From the cell containing the given text, extract its center point as [x, y] coordinate. 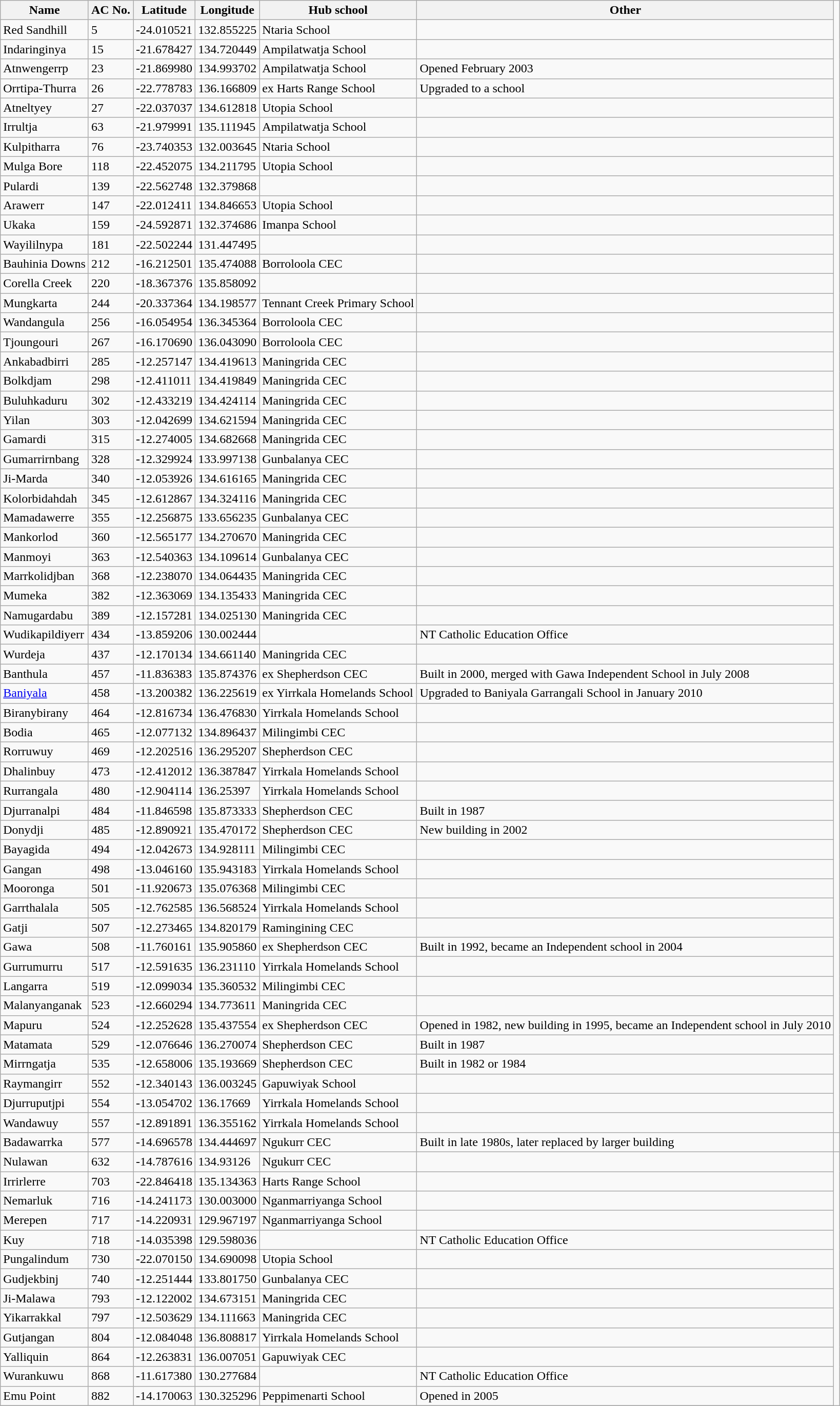
-21.678427 [164, 49]
134.198577 [228, 303]
-14.035398 [164, 1240]
Gumarrirnbang [45, 459]
267 [111, 342]
Malanyanganak [45, 1006]
133.997138 [228, 459]
-12.251444 [164, 1279]
Imanpa School [338, 225]
136.295207 [228, 752]
-14.220931 [164, 1220]
Nemarluk [45, 1201]
Upgraded to Baniyala Garrangali School in January 2010 [626, 693]
632 [111, 1161]
-12.503629 [164, 1318]
Wudikapildiyerr [45, 635]
Other [626, 10]
AC No. [111, 10]
Opened in 1982, new building in 1995, became an Independent school in July 2010 [626, 1025]
Ankabadbirri [45, 361]
-14.170063 [164, 1396]
Bodia [45, 732]
27 [111, 108]
134.846653 [228, 205]
552 [111, 1083]
-12.076646 [164, 1045]
Gawa [45, 947]
-14.241173 [164, 1201]
469 [111, 752]
5 [111, 30]
134.661140 [228, 654]
Red Sandhill [45, 30]
-22.778783 [164, 88]
Orrtipa-Thurra [45, 88]
136.345364 [228, 323]
244 [111, 303]
Irrultja [45, 127]
136.17669 [228, 1103]
212 [111, 264]
Biranybirany [45, 713]
345 [111, 498]
557 [111, 1122]
Peppimenarti School [338, 1396]
Langarra [45, 986]
136.387847 [228, 771]
Atneltyey [45, 108]
Wandangula [45, 323]
Irrirlerre [45, 1181]
135.905860 [228, 947]
Gamardi [45, 439]
-23.740353 [164, 147]
Gurrumurru [45, 967]
458 [111, 693]
134.682668 [228, 439]
Built in 1982 or 1984 [626, 1064]
Mankorlod [45, 537]
-12.077132 [164, 732]
135.858092 [228, 284]
Mamadawerre [45, 517]
147 [111, 205]
Upgraded to a school [626, 88]
Atnwengerrp [45, 69]
130.002444 [228, 635]
135.193669 [228, 1064]
-12.891891 [164, 1122]
-12.263831 [164, 1357]
Rorruwuy [45, 752]
118 [111, 166]
Namugardabu [45, 615]
Tjoungouri [45, 342]
130.325296 [228, 1396]
Built in 2000, merged with Gawa Independent School in July 2008 [626, 674]
-12.591635 [164, 967]
480 [111, 791]
Opened February 2003 [626, 69]
130.003000 [228, 1201]
134.211795 [228, 166]
519 [111, 986]
Hub school [338, 10]
864 [111, 1357]
135.076368 [228, 889]
505 [111, 908]
-12.762585 [164, 908]
135.873333 [228, 810]
Pulardi [45, 186]
-12.257147 [164, 361]
-12.612867 [164, 498]
-11.617380 [164, 1376]
-24.010521 [164, 30]
134.621594 [228, 420]
129.967197 [228, 1220]
Gudjekbinj [45, 1279]
-16.054954 [164, 323]
-13.046160 [164, 869]
136.043090 [228, 342]
132.374686 [228, 225]
Yalliquin [45, 1357]
507 [111, 928]
134.135433 [228, 596]
139 [111, 186]
ex Yirrkala Homelands School [338, 693]
23 [111, 69]
Nulawan [45, 1161]
-12.329924 [164, 459]
Corella Creek [45, 284]
-12.412012 [164, 771]
130.277684 [228, 1376]
134.444697 [228, 1142]
-12.256875 [164, 517]
136.568524 [228, 908]
-12.122002 [164, 1298]
Gangan [45, 869]
368 [111, 576]
Djurruputjpi [45, 1103]
355 [111, 517]
134.673151 [228, 1298]
494 [111, 849]
136.808817 [228, 1337]
716 [111, 1201]
136.25397 [228, 791]
-12.252628 [164, 1025]
-12.660294 [164, 1006]
-14.787616 [164, 1161]
134.612818 [228, 108]
New building in 2002 [626, 830]
132.003645 [228, 147]
529 [111, 1045]
Wayililnypa [45, 245]
797 [111, 1318]
-12.363069 [164, 596]
Ukaka [45, 225]
-22.070150 [164, 1259]
136.225619 [228, 693]
136.476830 [228, 713]
Bayagida [45, 849]
-12.565177 [164, 537]
134.025130 [228, 615]
Yikarrakkal [45, 1318]
134.270670 [228, 537]
-11.760161 [164, 947]
135.111945 [228, 127]
Bolkdjam [45, 381]
Gapuwiyak CEC [338, 1357]
Kuy [45, 1240]
328 [111, 459]
484 [111, 810]
340 [111, 478]
132.379868 [228, 186]
-12.274005 [164, 439]
-22.562748 [164, 186]
-13.054702 [164, 1103]
-12.157281 [164, 615]
740 [111, 1279]
159 [111, 225]
133.801750 [228, 1279]
Mapuru [45, 1025]
464 [111, 713]
465 [111, 732]
285 [111, 361]
-13.200382 [164, 693]
524 [111, 1025]
-12.658006 [164, 1064]
-22.452075 [164, 166]
134.93126 [228, 1161]
Gapuwiyak School [338, 1083]
135.360532 [228, 986]
Arawerr [45, 205]
-22.012411 [164, 205]
129.598036 [228, 1240]
882 [111, 1396]
134.720449 [228, 49]
136.166809 [228, 88]
134.690098 [228, 1259]
498 [111, 869]
-12.273465 [164, 928]
Built in 1992, became an Independent school in 2004 [626, 947]
363 [111, 556]
-13.859206 [164, 635]
868 [111, 1376]
Donydji [45, 830]
131.447495 [228, 245]
Longitude [228, 10]
15 [111, 49]
26 [111, 88]
Gutjangan [45, 1337]
389 [111, 615]
Badawarrka [45, 1142]
Gatji [45, 928]
134.064435 [228, 576]
-12.170134 [164, 654]
298 [111, 381]
Wurdeja [45, 654]
181 [111, 245]
-12.238070 [164, 576]
Merepen [45, 1220]
-14.696578 [164, 1142]
302 [111, 400]
-12.816734 [164, 713]
-12.099034 [164, 986]
Buluhkaduru [45, 400]
-21.869980 [164, 69]
Djurranalpi [45, 810]
Wandawuy [45, 1122]
-22.502244 [164, 245]
Mooronga [45, 889]
-20.337364 [164, 303]
-12.433219 [164, 400]
-12.340143 [164, 1083]
135.437554 [228, 1025]
-12.084048 [164, 1337]
Emu Point [45, 1396]
Banthula [45, 674]
134.419613 [228, 361]
135.134363 [228, 1181]
Marrkolidjban [45, 576]
256 [111, 323]
133.656235 [228, 517]
134.324116 [228, 498]
134.896437 [228, 732]
76 [111, 147]
134.773611 [228, 1006]
-12.042673 [164, 849]
Pungalindum [45, 1259]
Ji-Malawa [45, 1298]
-12.042699 [164, 420]
136.003245 [228, 1083]
473 [111, 771]
Bauhinia Downs [45, 264]
517 [111, 967]
360 [111, 537]
ex Harts Range School [338, 88]
Manmoyi [45, 556]
Indaringinya [45, 49]
Mungkarta [45, 303]
Rurrangala [45, 791]
136.007051 [228, 1357]
Tennant Creek Primary School [338, 303]
134.993702 [228, 69]
-18.367376 [164, 284]
-11.836383 [164, 674]
Wurankuwu [45, 1376]
134.424114 [228, 400]
303 [111, 420]
Mumeka [45, 596]
Yilan [45, 420]
Latitude [164, 10]
554 [111, 1103]
136.231110 [228, 967]
-22.037037 [164, 108]
136.270074 [228, 1045]
Ji-Marda [45, 478]
382 [111, 596]
135.943183 [228, 869]
Raymangirr [45, 1083]
-16.212501 [164, 264]
577 [111, 1142]
Built in late 1980s, later replaced by larger building [626, 1142]
-12.540363 [164, 556]
535 [111, 1064]
-11.920673 [164, 889]
135.874376 [228, 674]
Opened in 2005 [626, 1396]
-22.846418 [164, 1181]
-16.170690 [164, 342]
457 [111, 674]
Ramingining CEC [338, 928]
136.355162 [228, 1122]
Mirrngatja [45, 1064]
-11.846598 [164, 810]
523 [111, 1006]
315 [111, 439]
Name [45, 10]
134.111663 [228, 1318]
-12.411011 [164, 381]
Baniyala [45, 693]
134.928111 [228, 849]
220 [111, 284]
718 [111, 1240]
134.419849 [228, 381]
Matamata [45, 1045]
804 [111, 1337]
-12.890921 [164, 830]
793 [111, 1298]
-12.904114 [164, 791]
437 [111, 654]
135.474088 [228, 264]
Garrthalala [45, 908]
134.820179 [228, 928]
-12.053926 [164, 478]
132.855225 [228, 30]
135.470172 [228, 830]
134.616165 [228, 478]
Mulga Bore [45, 166]
-12.202516 [164, 752]
Dhalinbuy [45, 771]
-24.592871 [164, 225]
501 [111, 889]
730 [111, 1259]
703 [111, 1181]
485 [111, 830]
508 [111, 947]
717 [111, 1220]
Kolorbidahdah [45, 498]
434 [111, 635]
Kulpitharra [45, 147]
Harts Range School [338, 1181]
134.109614 [228, 556]
-21.979991 [164, 127]
63 [111, 127]
